From the cell containing the given text, extract its center point as [x, y] coordinate. 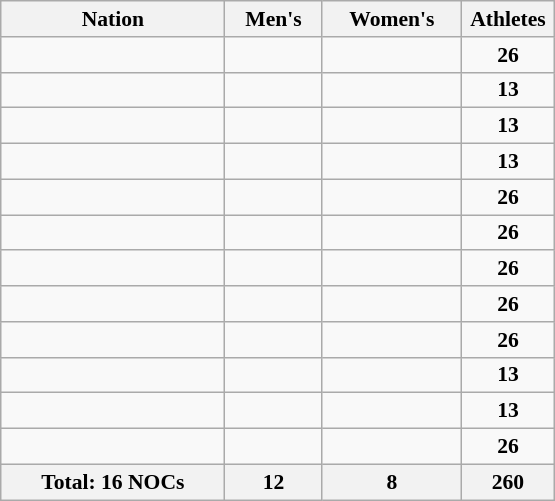
Men's [274, 19]
Total: 16 NOCs [113, 482]
Nation [113, 19]
260 [508, 482]
Women's [392, 19]
Athletes [508, 19]
12 [274, 482]
8 [392, 482]
